Return [x, y] of the center of cell containing provided text 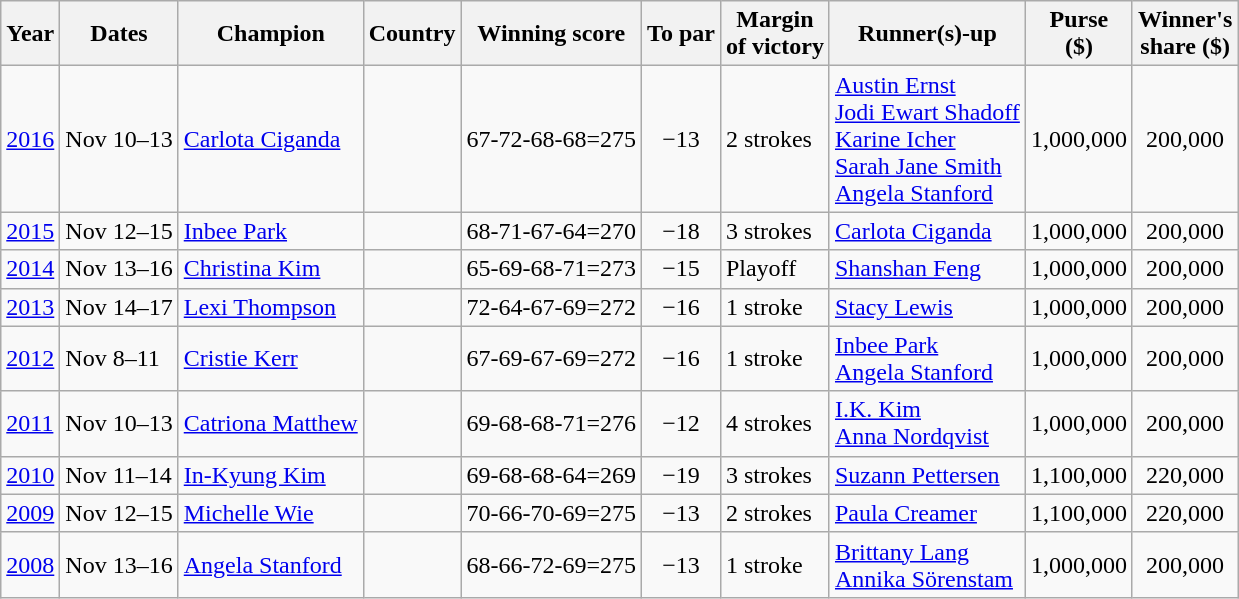
Country [412, 34]
69-68-68-71=276 [552, 424]
Nov 11–14 [119, 475]
Year [30, 34]
In-Kyung Kim [270, 475]
Dates [119, 34]
−18 [682, 231]
−19 [682, 475]
67-69-67-69=272 [552, 358]
2008 [30, 564]
2009 [30, 513]
Paula Creamer [927, 513]
4 strokes [774, 424]
Brittany Lang Annika Sörenstam [927, 564]
2011 [30, 424]
Austin Ernst Jodi Ewart Shadoff Karine Icher Sarah Jane Smith Angela Stanford [927, 139]
2014 [30, 269]
To par [682, 34]
Stacy Lewis [927, 307]
I.K. Kim Anna Nordqvist [927, 424]
69-68-68-64=269 [552, 475]
Christina Kim [270, 269]
2016 [30, 139]
Suzann Pettersen [927, 475]
Cristie Kerr [270, 358]
Inbee Park [270, 231]
65-69-68-71=273 [552, 269]
2015 [30, 231]
Playoff [774, 269]
Michelle Wie [270, 513]
Runner(s)-up [927, 34]
Inbee Park Angela Stanford [927, 358]
Angela Stanford [270, 564]
Purse($) [1078, 34]
Nov 14–17 [119, 307]
2013 [30, 307]
2010 [30, 475]
Lexi Thompson [270, 307]
72-64-67-69=272 [552, 307]
−15 [682, 269]
67-72-68-68=275 [552, 139]
68-66-72-69=275 [552, 564]
Shanshan Feng [927, 269]
−12 [682, 424]
Marginof victory [774, 34]
70-66-70-69=275 [552, 513]
Winner'sshare ($) [1184, 34]
2012 [30, 358]
Winning score [552, 34]
Catriona Matthew [270, 424]
Nov 8–11 [119, 358]
Champion [270, 34]
68-71-67-64=270 [552, 231]
